Scan for the cell matching the given text and deliver its [X, Y] coordinate at center. 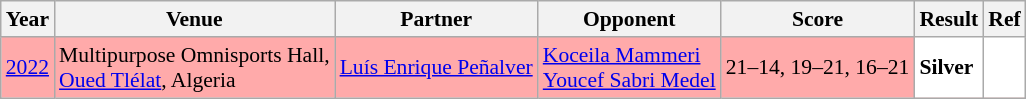
2022 [28, 68]
Koceila Mammeri Youcef Sabri Medel [630, 68]
Year [28, 19]
Ref [1004, 19]
Multipurpose Omnisports Hall,Oued Tlélat, Algeria [194, 68]
Score [818, 19]
Venue [194, 19]
Silver [948, 68]
Opponent [630, 19]
Result [948, 19]
21–14, 19–21, 16–21 [818, 68]
Partner [436, 19]
Luís Enrique Peñalver [436, 68]
